Extract the [X, Y] coordinate from the center of the cell holding the provided text.  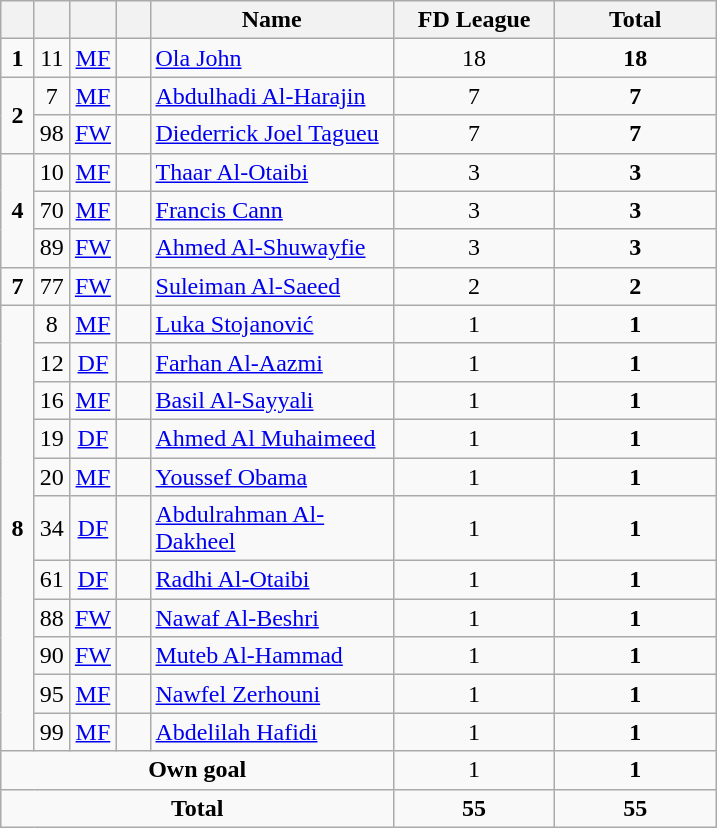
Muteb Al-Hammad [272, 656]
Suleiman Al-Saeed [272, 286]
Francis Cann [272, 210]
98 [52, 134]
Abdulhadi Al-Harajin [272, 96]
Name [272, 20]
4 [18, 210]
Farhan Al-Aazmi [272, 362]
19 [52, 438]
Thaar Al-Otaibi [272, 172]
20 [52, 477]
Ahmed Al Muhaimeed [272, 438]
Abdulrahman Al-Dakheel [272, 528]
88 [52, 618]
Nawfel Zerhouni [272, 694]
Radhi Al-Otaibi [272, 580]
10 [52, 172]
16 [52, 400]
34 [52, 528]
Nawaf Al-Beshri [272, 618]
Youssef Obama [272, 477]
90 [52, 656]
61 [52, 580]
Ola John [272, 58]
70 [52, 210]
89 [52, 248]
Abdelilah Hafidi [272, 732]
Ahmed Al-Shuwayfie [272, 248]
Own goal [198, 770]
Basil Al-Sayyali [272, 400]
Diederrick Joel Tagueu [272, 134]
11 [52, 58]
12 [52, 362]
FD League [474, 20]
77 [52, 286]
95 [52, 694]
99 [52, 732]
Luka Stojanović [272, 324]
